Capture the cell that displays the provided text and extract its [X, Y] central coordinate. 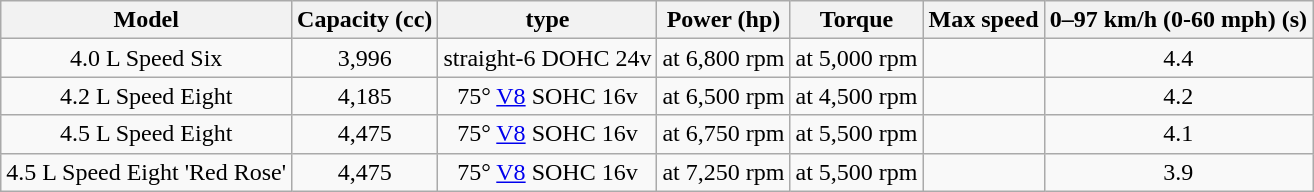
4.1 [1178, 134]
3,996 [365, 58]
at 5,000 rpm [856, 58]
4.4 [1178, 58]
4.5 L Speed Eight [146, 134]
4.5 L Speed Eight 'Red Rose' [146, 172]
straight-6 DOHC 24v [548, 58]
Torque [856, 20]
Model [146, 20]
Power (hp) [724, 20]
type [548, 20]
at 6,750 rpm [724, 134]
at 6,800 rpm [724, 58]
4.0 L Speed Six [146, 58]
4.2 L Speed Eight [146, 96]
at 6,500 rpm [724, 96]
Max speed [984, 20]
0–97 km/h (0-60 mph) (s) [1178, 20]
3.9 [1178, 172]
4,185 [365, 96]
at 4,500 rpm [856, 96]
at 7,250 rpm [724, 172]
Capacity (cc) [365, 20]
4.2 [1178, 96]
